Find where the given text appears and provide that cell's center as (x, y) coordinate. 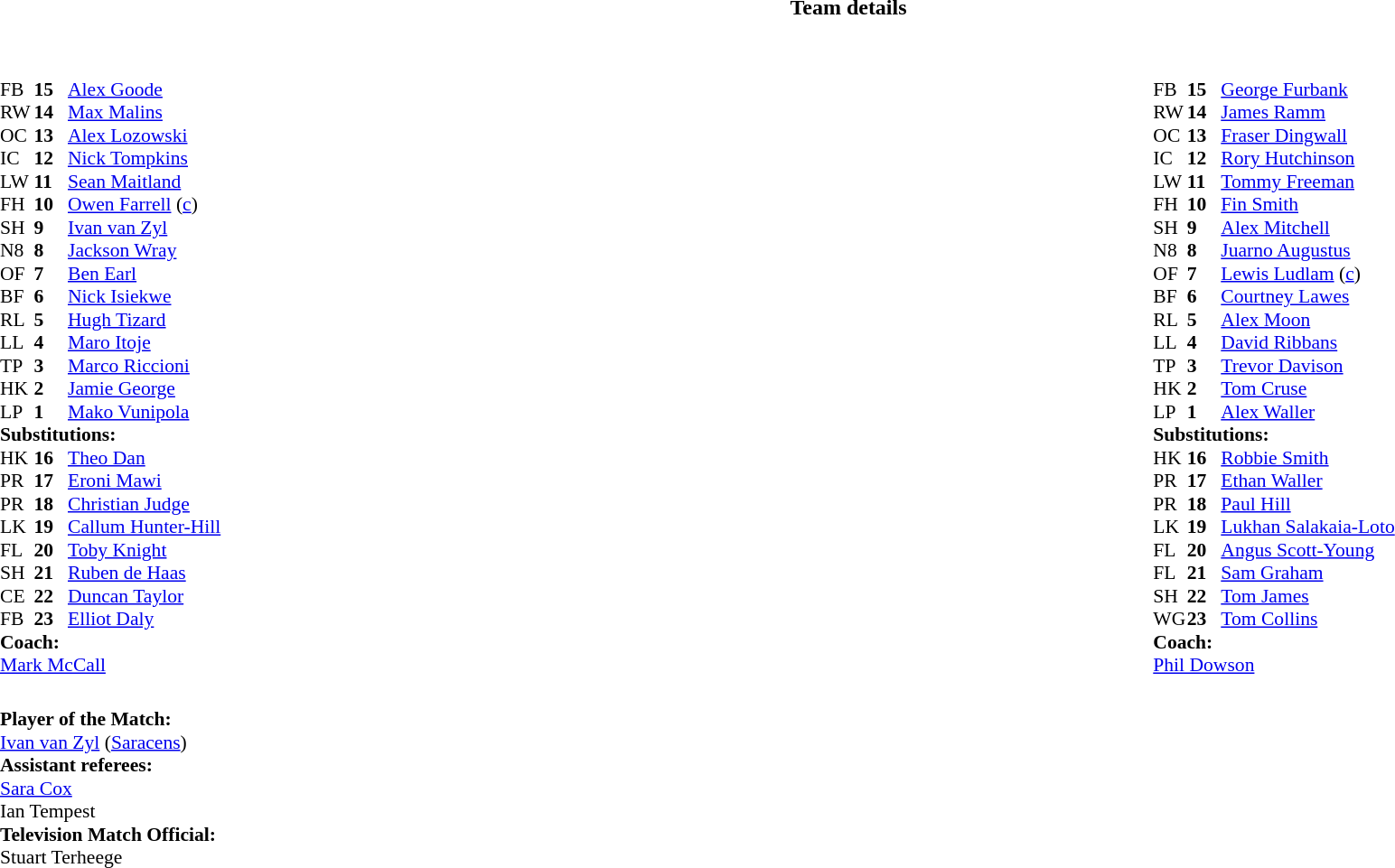
Tom Collins (1307, 619)
Lukhan Salakaia-Loto (1307, 527)
Ethan Waller (1307, 481)
Alex Moon (1307, 320)
Courtney Lawes (1307, 297)
Theo Dan (145, 458)
Jackson Wray (145, 250)
Ben Earl (145, 274)
Alex Mitchell (1307, 228)
Max Malins (145, 113)
Tommy Freeman (1307, 182)
Angus Scott-Young (1307, 550)
David Ribbans (1307, 342)
WG (1170, 619)
George Furbank (1307, 89)
Nick Isiekwe (145, 297)
Owen Farrell (c) (145, 205)
Maro Itoje (145, 342)
Lewis Ludlam (c) (1307, 274)
Phil Dowson (1274, 666)
Trevor Davison (1307, 366)
Jamie George (145, 389)
Ivan van Zyl (145, 228)
Tom Cruse (1307, 389)
Nick Tompkins (145, 158)
Mako Vunipola (145, 412)
Ruben de Haas (145, 574)
Elliot Daly (145, 619)
Callum Hunter-Hill (145, 527)
Eroni Mawi (145, 481)
Duncan Taylor (145, 596)
Sean Maitland (145, 182)
Rory Hutchinson (1307, 158)
Toby Knight (145, 550)
Tom James (1307, 596)
Hugh Tizard (145, 320)
Sam Graham (1307, 574)
Marco Riccioni (145, 366)
Paul Hill (1307, 504)
Alex Waller (1307, 412)
Fraser Dingwall (1307, 135)
Christian Judge (145, 504)
Alex Goode (145, 89)
CE (17, 596)
Robbie Smith (1307, 458)
Fin Smith (1307, 205)
Mark McCall (110, 666)
Alex Lozowski (145, 135)
Juarno Augustus (1307, 250)
James Ramm (1307, 113)
